Capture the cell that displays the provided text and extract its (X, Y) central coordinate. 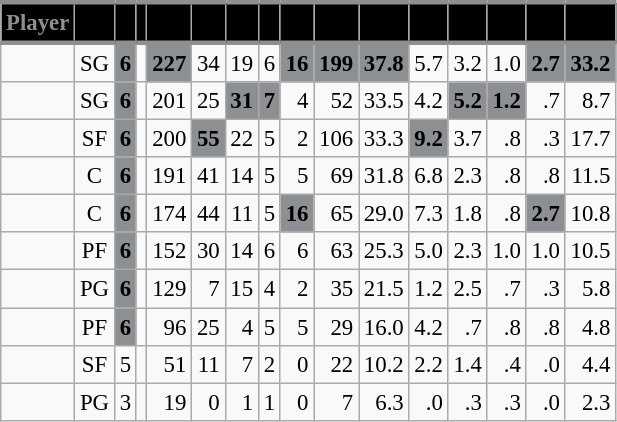
21.5 (384, 289)
65 (336, 214)
30 (208, 251)
227 (170, 62)
2.5 (468, 289)
10.5 (590, 251)
31.8 (384, 176)
8.7 (590, 101)
3.7 (468, 139)
15 (242, 289)
10.2 (384, 364)
152 (170, 251)
63 (336, 251)
6.8 (428, 176)
106 (336, 139)
5.2 (468, 101)
4.8 (590, 327)
29.0 (384, 214)
174 (170, 214)
52 (336, 101)
5.7 (428, 62)
96 (170, 327)
34 (208, 62)
5.8 (590, 289)
1.8 (468, 214)
2.2 (428, 364)
9.2 (428, 139)
69 (336, 176)
4.4 (590, 364)
41 (208, 176)
3.2 (468, 62)
10.8 (590, 214)
129 (170, 289)
Player (38, 22)
55 (208, 139)
5.0 (428, 251)
33.2 (590, 62)
191 (170, 176)
11.5 (590, 176)
44 (208, 214)
1.4 (468, 364)
31 (242, 101)
29 (336, 327)
51 (170, 364)
16.0 (384, 327)
35 (336, 289)
200 (170, 139)
6.3 (384, 402)
33.3 (384, 139)
.4 (506, 364)
199 (336, 62)
37.8 (384, 62)
17.7 (590, 139)
7.3 (428, 214)
25.3 (384, 251)
201 (170, 101)
3 (125, 402)
33.5 (384, 101)
